Identify which cell holds the provided text, then report its [X, Y] central coordinate. 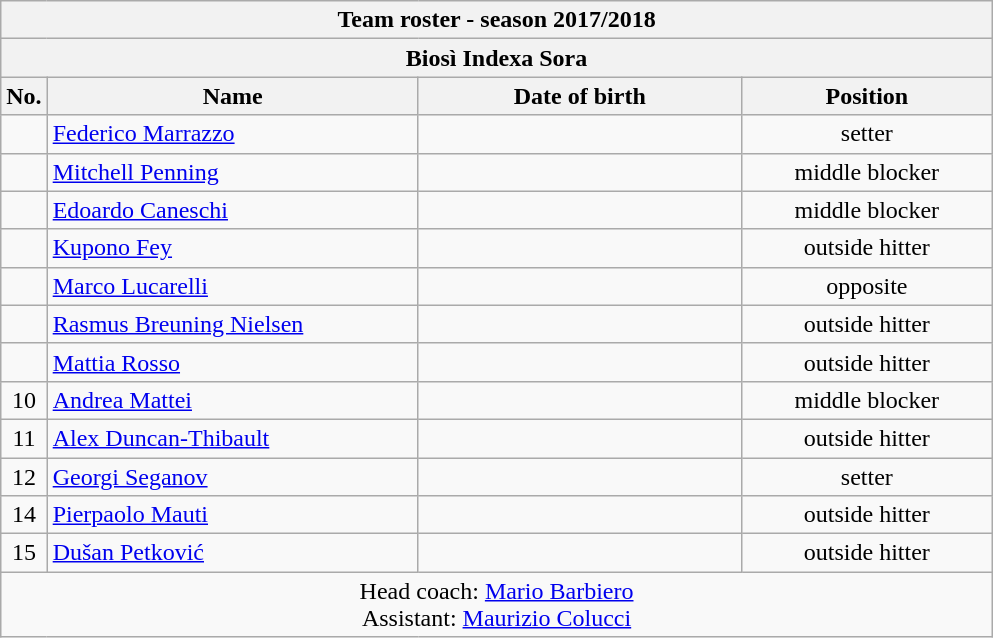
10 [24, 400]
Federico Marrazzo [232, 134]
15 [24, 553]
No. [24, 96]
Alex Duncan-Thibault [232, 438]
12 [24, 477]
Head coach: Mario BarbieroAssistant: Maurizio Colucci [497, 604]
Marco Lucarelli [232, 286]
Mitchell Penning [232, 172]
Edoardo Caneschi [232, 210]
Andrea Mattei [232, 400]
Biosì Indexa Sora [497, 58]
11 [24, 438]
Pierpaolo Mauti [232, 515]
Kupono Fey [232, 248]
Name [232, 96]
Rasmus Breuning Nielsen [232, 324]
opposite [866, 286]
Mattia Rosso [232, 362]
Position [866, 96]
Dušan Petković [232, 553]
Team roster - season 2017/2018 [497, 20]
Date of birth [580, 96]
14 [24, 515]
Georgi Seganov [232, 477]
